Return the (x, y) coordinate for the center point of the cell that contains the specified text.  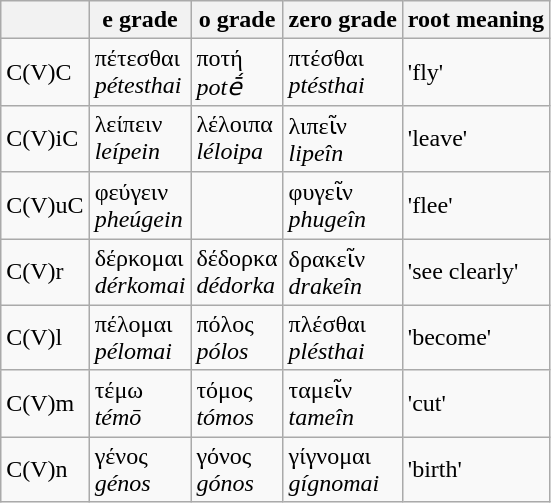
C(V)C (45, 72)
γίγνομαιgígnomai (342, 470)
λέλοιπαléloipa (237, 138)
γένοςgénos (140, 470)
root meaning (476, 20)
πέτεσθαιpétesthai (140, 72)
φεύγεινpheúgein (140, 206)
πόλοςpólos (237, 338)
C(V)r (45, 272)
πτέσθαιptésthai (342, 72)
C(V)uC (45, 206)
e grade (140, 20)
'fly' (476, 72)
λιπεῖνlipeîn (342, 138)
δέρκομαιdérkomai (140, 272)
πλέσθαιplésthai (342, 338)
zero grade (342, 20)
τόμοςtómos (237, 404)
'leave' (476, 138)
τέμωtémō (140, 404)
φυγεῖνphugeîn (342, 206)
'flee' (476, 206)
C(V)iC (45, 138)
C(V)m (45, 404)
δέδορκαdédorka (237, 272)
o grade (237, 20)
'cut' (476, 404)
λείπεινleípein (140, 138)
δρακεῖνdrakeîn (342, 272)
ταμεῖνtameîn (342, 404)
'become' (476, 338)
C(V)n (45, 470)
γόνοςgónos (237, 470)
C(V)l (45, 338)
πέλομαιpélomai (140, 338)
ποτήpotḗ (237, 72)
'birth' (476, 470)
'see clearly' (476, 272)
